Capture the cell that displays the provided text and extract its [X, Y] central coordinate. 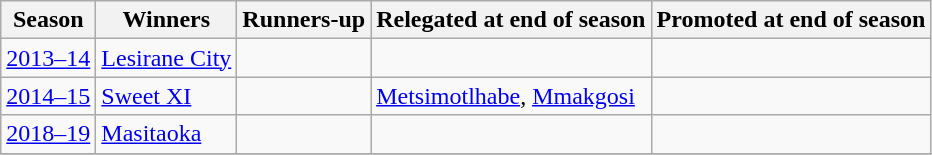
Sweet XI [166, 96]
2018–19 [48, 134]
Masitaoka [166, 134]
Promoted at end of season [791, 20]
Runners-up [304, 20]
2014–15 [48, 96]
Winners [166, 20]
Lesirane City [166, 58]
2013–14 [48, 58]
Relegated at end of season [511, 20]
Season [48, 20]
Metsimotlhabe, Mmakgosi [511, 96]
